Find where the given text appears and provide that cell's center as (X, Y) coordinate. 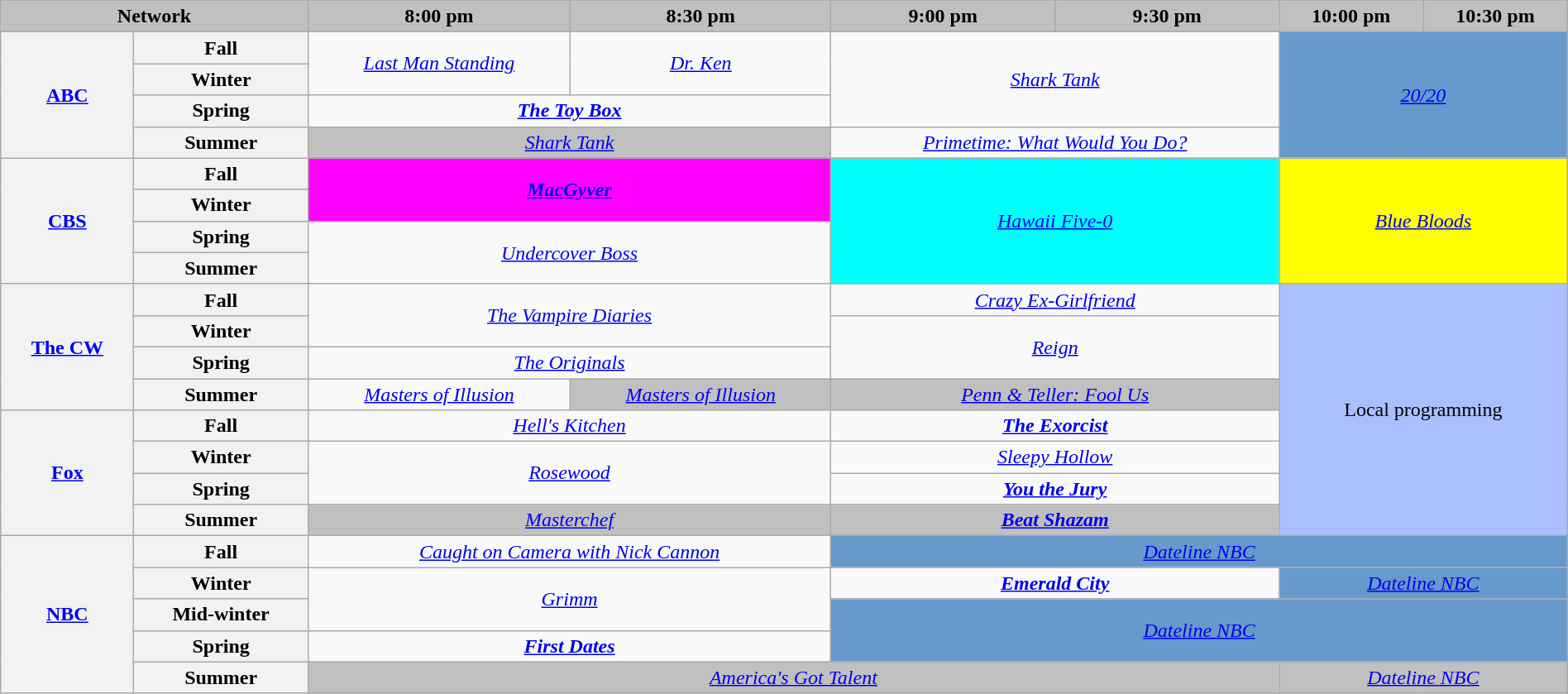
Masterchef (569, 520)
Local programming (1422, 409)
9:00 pm (943, 17)
Blue Bloods (1422, 221)
8:00 pm (438, 17)
Penn & Teller: Fool Us (1055, 395)
9:30 pm (1168, 17)
Fox (68, 473)
10:30 pm (1495, 17)
NBC (68, 615)
Hawaii Five-0 (1055, 221)
Primetime: What Would You Do? (1055, 142)
Dr. Ken (701, 64)
Sleepy Hollow (1055, 457)
Rosewood (569, 473)
The Toy Box (569, 111)
8:30 pm (701, 17)
MacGyver (569, 189)
The Originals (569, 362)
The CW (68, 347)
You the Jury (1055, 489)
ABC (68, 95)
The Vampire Diaries (569, 315)
20/20 (1422, 95)
Network (155, 17)
Reign (1055, 347)
First Dates (569, 646)
Beat Shazam (1055, 520)
Mid-winter (221, 615)
Grimm (569, 599)
Caught on Camera with Nick Cannon (569, 552)
The Exorcist (1055, 426)
10:00 pm (1350, 17)
Crazy Ex-Girlfriend (1055, 299)
Emerald City (1055, 583)
America's Got Talent (793, 677)
Undercover Boss (569, 252)
Hell's Kitchen (569, 426)
CBS (68, 221)
Last Man Standing (438, 64)
